Search for the cell housing the specified text and yield its [x, y] center coordinate. 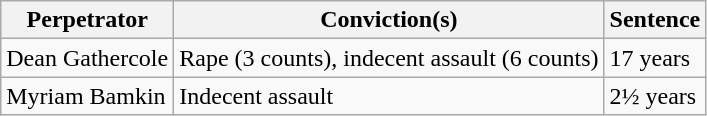
Conviction(s) [389, 20]
Dean Gathercole [88, 58]
17 years [655, 58]
Sentence [655, 20]
Myriam Bamkin [88, 96]
2½ years [655, 96]
Perpetrator [88, 20]
Rape (3 counts), indecent assault (6 counts) [389, 58]
Indecent assault [389, 96]
